Scan for the cell matching the given text and deliver its [x, y] coordinate at center. 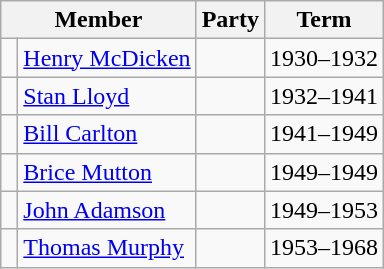
Brice Mutton [107, 172]
1930–1932 [324, 58]
Thomas Murphy [107, 248]
Party [230, 20]
1953–1968 [324, 248]
Henry McDicken [107, 58]
Stan Lloyd [107, 96]
John Adamson [107, 210]
1949–1949 [324, 172]
1932–1941 [324, 96]
Term [324, 20]
1941–1949 [324, 134]
Bill Carlton [107, 134]
Member [98, 20]
1949–1953 [324, 210]
